Determine the (X, Y) coordinate at the center of the cell enclosing the given text.  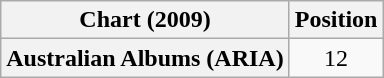
Position (336, 20)
Chart (2009) (145, 20)
12 (336, 58)
Australian Albums (ARIA) (145, 58)
